Identify which cell holds the provided text, then report its (X, Y) central coordinate. 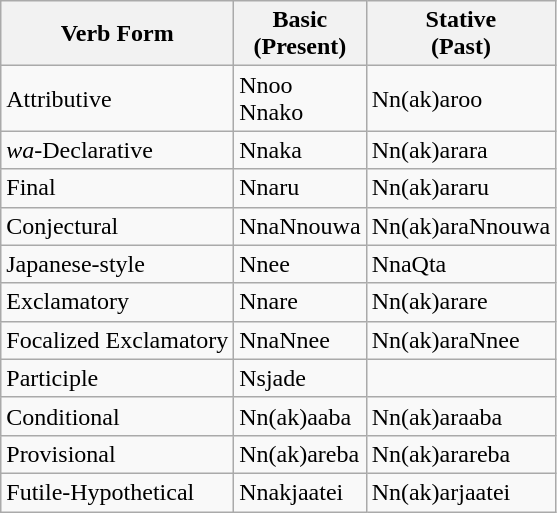
Nn(ak)aaba (300, 416)
Nnaru (300, 188)
Nn(ak)araNnouwa (461, 226)
Nn(ak)araru (461, 188)
Nnaka (300, 150)
Nn(ak)araaba (461, 416)
Exclamatory (118, 302)
wa-Declarative (118, 150)
Stative(Past) (461, 34)
Attributive (118, 98)
NnaNnee (300, 340)
Verb Form (118, 34)
Nn(ak)arareba (461, 454)
Japanese-style (118, 264)
Nnare (300, 302)
Conjectural (118, 226)
Nnee (300, 264)
Nn(ak)araNnee (461, 340)
Nnakjaatei (300, 492)
Provisional (118, 454)
Participle (118, 378)
Nn(ak)arjaatei (461, 492)
Nn(ak)arare (461, 302)
Futile-Hypothetical (118, 492)
Nn(ak)aroo (461, 98)
Basic(Present) (300, 34)
NnaQta (461, 264)
Focalized Exclamatory (118, 340)
NnaNnouwa (300, 226)
Nn(ak)areba (300, 454)
Nn(ak)arara (461, 150)
NnooNnako (300, 98)
Nsjade (300, 378)
Conditional (118, 416)
Final (118, 188)
